From the cell containing the given text, extract its center point as (x, y) coordinate. 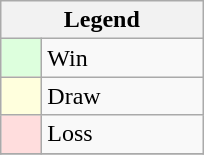
Draw (122, 96)
Legend (102, 20)
Loss (122, 134)
Win (122, 58)
